From the cell containing the given text, extract its center point as [x, y] coordinate. 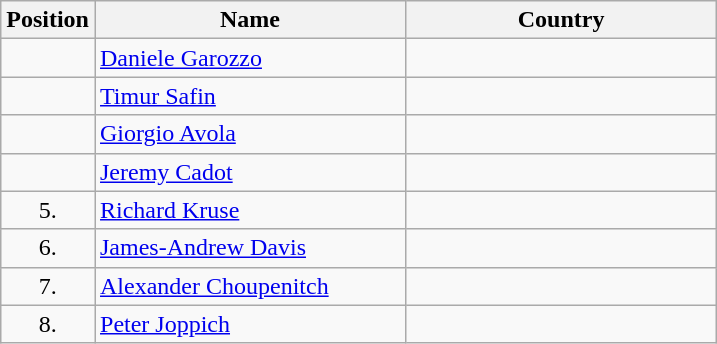
5. [48, 210]
Richard Kruse [250, 210]
Name [250, 20]
Position [48, 20]
Peter Joppich [250, 324]
Daniele Garozzo [250, 58]
8. [48, 324]
Timur Safin [250, 96]
Country [562, 20]
6. [48, 248]
Alexander Choupenitch [250, 286]
James-Andrew Davis [250, 248]
Jeremy Cadot [250, 172]
Giorgio Avola [250, 134]
7. [48, 286]
